Search for the cell housing the specified text and yield its [X, Y] center coordinate. 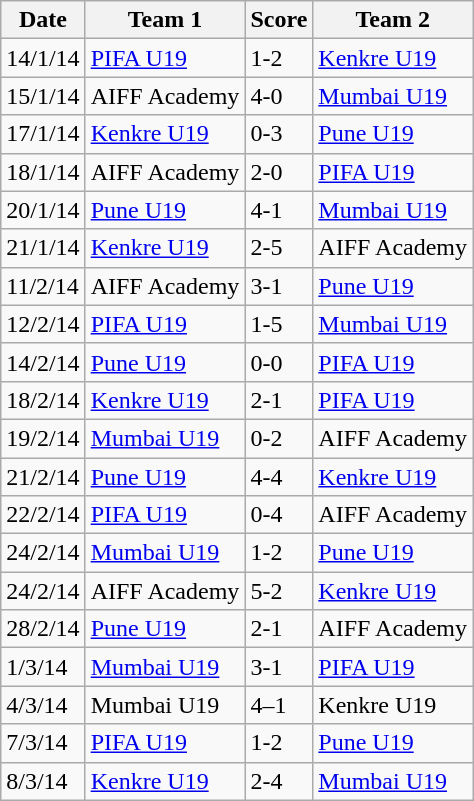
4/3/14 [43, 705]
Score [279, 20]
8/3/14 [43, 781]
28/2/14 [43, 629]
4-0 [279, 96]
4–1 [279, 705]
18/2/14 [43, 400]
2-5 [279, 248]
1/3/14 [43, 667]
0-2 [279, 438]
15/1/14 [43, 96]
Team 1 [165, 20]
21/2/14 [43, 477]
0-4 [279, 515]
14/1/14 [43, 58]
14/2/14 [43, 362]
7/3/14 [43, 743]
Date [43, 20]
18/1/14 [43, 172]
4-1 [279, 210]
19/2/14 [43, 438]
4-4 [279, 477]
11/2/14 [43, 286]
2-0 [279, 172]
12/2/14 [43, 324]
2-4 [279, 781]
21/1/14 [43, 248]
0-0 [279, 362]
20/1/14 [43, 210]
Team 2 [393, 20]
22/2/14 [43, 515]
17/1/14 [43, 134]
0-3 [279, 134]
5-2 [279, 591]
1-5 [279, 324]
